Detect which cell encompasses the target text, then output its (X, Y) center coordinate. 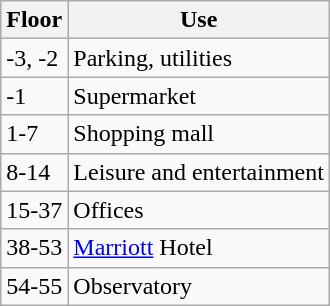
Offices (199, 210)
Supermarket (199, 96)
Shopping mall (199, 134)
54-55 (34, 286)
Marriott Hotel (199, 248)
-1 (34, 96)
Observatory (199, 286)
-3, -2 (34, 58)
38-53 (34, 248)
1-7 (34, 134)
Floor (34, 20)
Use (199, 20)
Leisure and entertainment (199, 172)
15-37 (34, 210)
Parking, utilities (199, 58)
8-14 (34, 172)
